Extract the (x, y) coordinate from the center of the cell holding the provided text.  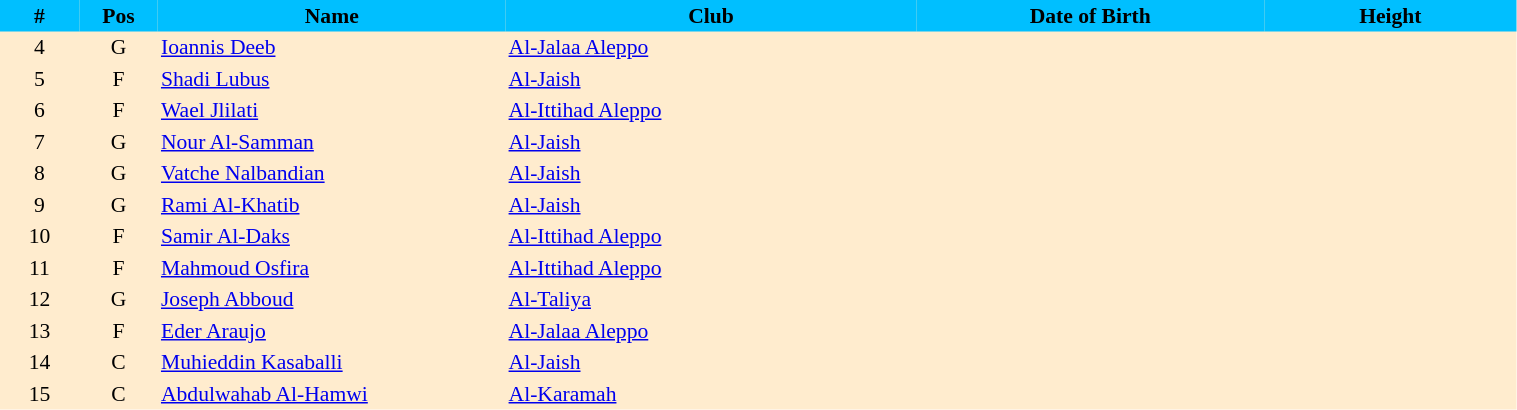
11 (40, 268)
Vatche Nalbandian (332, 174)
Muhieddin Kasaballi (332, 362)
Pos (118, 16)
15 (40, 394)
Height (1390, 16)
Rami Al-Khatib (332, 205)
14 (40, 362)
Eder Araujo (332, 331)
13 (40, 331)
6 (40, 110)
Al-Taliya (712, 300)
Club (712, 16)
5 (40, 79)
4 (40, 48)
Nour Al-Samman (332, 142)
8 (40, 174)
Abdulwahab Al-Hamwi (332, 394)
Wael Jlilati (332, 110)
Shadi Lubus (332, 79)
Joseph Abboud (332, 300)
Mahmoud Osfira (332, 268)
# (40, 16)
Name (332, 16)
7 (40, 142)
Ioannis Deeb (332, 48)
12 (40, 300)
Samir Al-Daks (332, 236)
Al-Karamah (712, 394)
10 (40, 236)
Date of Birth (1090, 16)
9 (40, 205)
